Locate the cell with the specified text and output its (x, y) center coordinate. 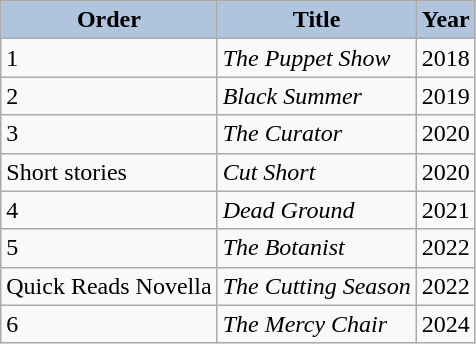
Cut Short (316, 172)
Year (446, 20)
4 (109, 210)
2019 (446, 96)
2024 (446, 324)
2018 (446, 58)
The Cutting Season (316, 286)
1 (109, 58)
6 (109, 324)
Dead Ground (316, 210)
Quick Reads Novella (109, 286)
3 (109, 134)
Order (109, 20)
Title (316, 20)
The Puppet Show (316, 58)
The Botanist (316, 248)
The Curator (316, 134)
Short stories (109, 172)
The Mercy Chair (316, 324)
2021 (446, 210)
Black Summer (316, 96)
2 (109, 96)
5 (109, 248)
